Determine the [X, Y] coordinate at the center of the cell enclosing the given text.  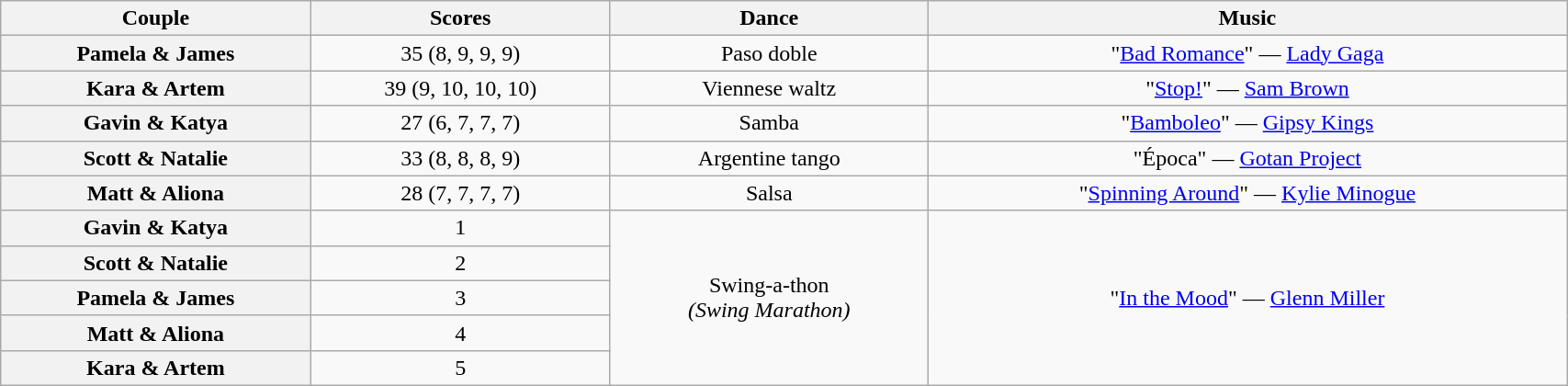
5 [460, 368]
"Bad Romance" — Lady Gaga [1247, 53]
Couple [156, 18]
"Bamboleo" — Gipsy Kings [1247, 123]
28 (7, 7, 7, 7) [460, 193]
"In the Mood" — Glenn Miller [1247, 298]
Samba [769, 123]
Scores [460, 18]
3 [460, 298]
1 [460, 228]
2 [460, 263]
39 (9, 10, 10, 10) [460, 88]
Argentine tango [769, 158]
4 [460, 333]
Dance [769, 18]
35 (8, 9, 9, 9) [460, 53]
27 (6, 7, 7, 7) [460, 123]
Paso doble [769, 53]
Music [1247, 18]
Swing-a-thon(Swing Marathon) [769, 298]
Viennese waltz [769, 88]
"Spinning Around" — Kylie Minogue [1247, 193]
33 (8, 8, 8, 9) [460, 158]
Salsa [769, 193]
"Época" — Gotan Project [1247, 158]
"Stop!" — Sam Brown [1247, 88]
